From the cell containing the given text, extract its center point as (X, Y) coordinate. 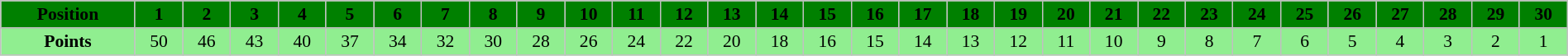
Position (68, 15)
37 (350, 41)
29 (1496, 15)
Points (68, 41)
50 (159, 41)
23 (1209, 15)
17 (923, 15)
21 (1114, 15)
40 (302, 41)
27 (1400, 15)
19 (1018, 15)
46 (207, 41)
34 (398, 41)
32 (446, 41)
43 (255, 41)
25 (1305, 15)
